Return the (x, y) coordinate for the center point of the cell that contains the specified text.  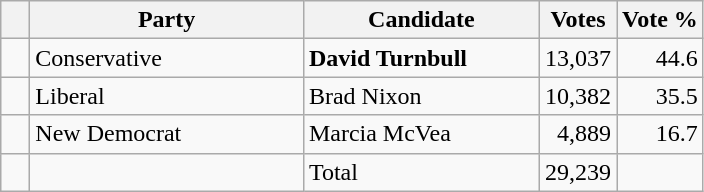
David Turnbull (421, 58)
Votes (578, 20)
Liberal (167, 96)
13,037 (578, 58)
Brad Nixon (421, 96)
Party (167, 20)
16.7 (660, 134)
10,382 (578, 96)
35.5 (660, 96)
29,239 (578, 172)
Conservative (167, 58)
4,889 (578, 134)
Candidate (421, 20)
Marcia McVea (421, 134)
Total (421, 172)
44.6 (660, 58)
New Democrat (167, 134)
Vote % (660, 20)
